Provide the (x, y) coordinate of the cell's center where the given text is located.  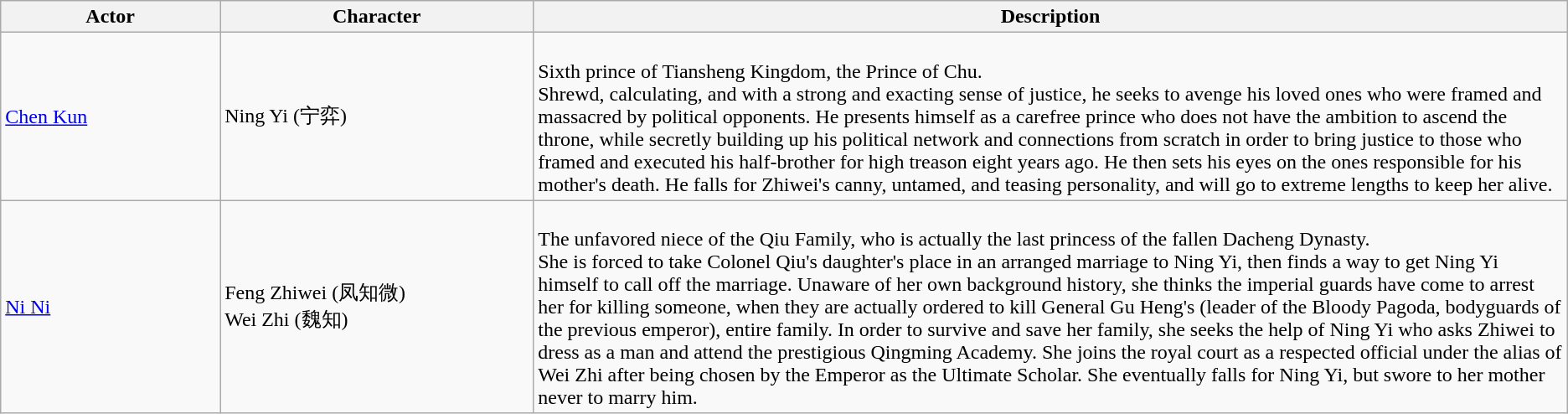
Actor (111, 17)
Feng Zhiwei (凤知微) Wei Zhi (魏知) (377, 307)
Character (377, 17)
Ni Ni (111, 307)
Description (1050, 17)
Ning Yi (宁弈) (377, 116)
Chen Kun (111, 116)
